Detect which cell encompasses the target text, then output its (X, Y) center coordinate. 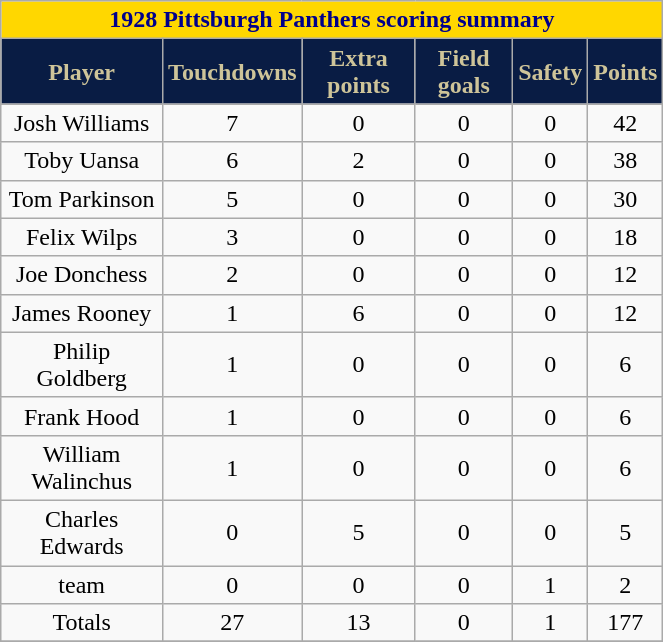
Frank Hood (82, 416)
Tom Parkinson (82, 199)
38 (626, 161)
Points (626, 72)
Player (82, 72)
Field goals (464, 72)
13 (358, 623)
Josh Williams (82, 123)
27 (233, 623)
William Walinchus (82, 468)
Totals (82, 623)
Felix Wilps (82, 237)
7 (233, 123)
18 (626, 237)
Philip Goldberg (82, 364)
Joe Donchess (82, 275)
42 (626, 123)
1928 Pittsburgh Panthers scoring summary (332, 20)
Extra points (358, 72)
Touchdowns (233, 72)
Safety (550, 72)
177 (626, 623)
Toby Uansa (82, 161)
30 (626, 199)
James Rooney (82, 313)
team (82, 585)
Charles Edwards (82, 532)
3 (233, 237)
